Scan for the cell matching the given text and deliver its (x, y) coordinate at center. 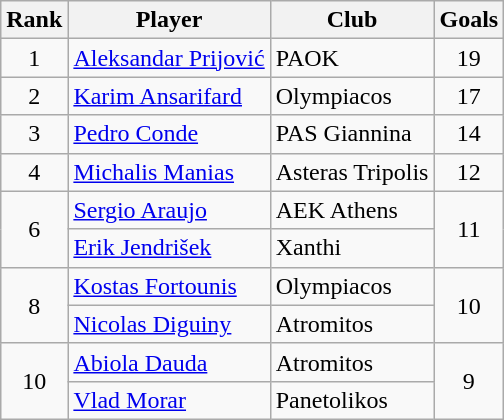
14 (469, 134)
Goals (469, 20)
Player (169, 20)
8 (34, 305)
1 (34, 58)
3 (34, 134)
PAS Giannina (352, 134)
Club (352, 20)
Abiola Dauda (169, 362)
Panetolikos (352, 400)
PAOK (352, 58)
6 (34, 229)
11 (469, 229)
Kostas Fortounis (169, 286)
Sergio Araujo (169, 210)
17 (469, 96)
2 (34, 96)
Rank (34, 20)
Asteras Tripolis (352, 172)
Karim Ansarifard (169, 96)
Michalis Manias (169, 172)
Aleksandar Prijović (169, 58)
19 (469, 58)
Pedro Conde (169, 134)
12 (469, 172)
Xanthi (352, 248)
Nicolas Diguiny (169, 324)
Erik Jendrišek (169, 248)
9 (469, 381)
4 (34, 172)
Vlad Morar (169, 400)
AEK Athens (352, 210)
